Capture the cell that displays the provided text and extract its (x, y) central coordinate. 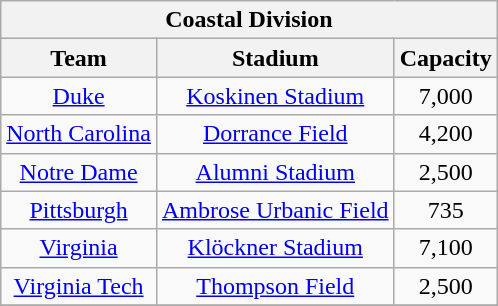
Klöckner Stadium (275, 248)
Ambrose Urbanic Field (275, 210)
Notre Dame (79, 172)
Pittsburgh (79, 210)
Alumni Stadium (275, 172)
Dorrance Field (275, 134)
Koskinen Stadium (275, 96)
Duke (79, 96)
Stadium (275, 58)
Team (79, 58)
7,000 (446, 96)
7,100 (446, 248)
735 (446, 210)
Virginia Tech (79, 286)
Coastal Division (249, 20)
Thompson Field (275, 286)
Capacity (446, 58)
4,200 (446, 134)
North Carolina (79, 134)
Virginia (79, 248)
